Capture the cell that displays the provided text and extract its (x, y) central coordinate. 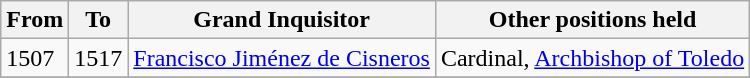
Grand Inquisitor (282, 20)
From (35, 20)
Francisco Jiménez de Cisneros (282, 58)
Other positions held (592, 20)
Cardinal, Archbishop of Toledo (592, 58)
1507 (35, 58)
1517 (98, 58)
To (98, 20)
